Search for the cell housing the specified text and yield its [X, Y] center coordinate. 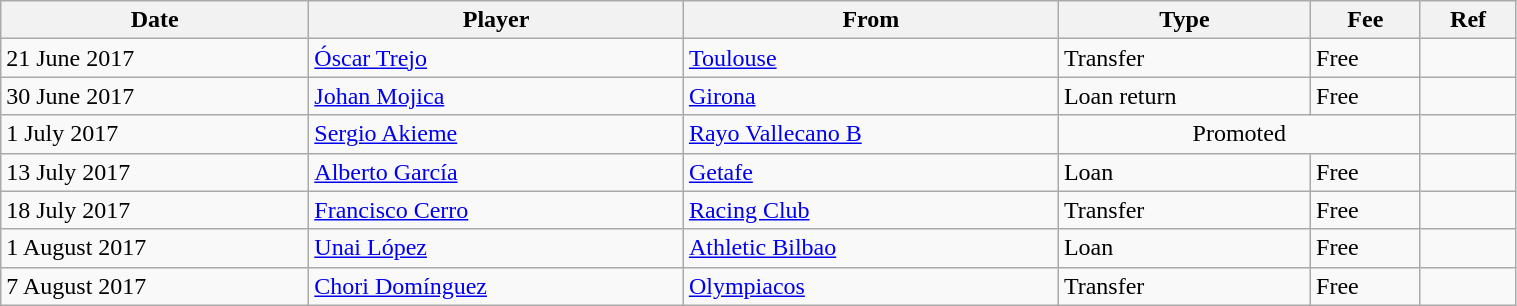
Promoted [1239, 134]
30 June 2017 [155, 96]
Loan return [1184, 96]
Player [496, 20]
Athletic Bilbao [870, 248]
Fee [1366, 20]
Unai López [496, 248]
18 July 2017 [155, 210]
7 August 2017 [155, 286]
Sergio Akieme [496, 134]
Toulouse [870, 58]
Type [1184, 20]
21 June 2017 [155, 58]
Racing Club [870, 210]
Getafe [870, 172]
Alberto García [496, 172]
1 July 2017 [155, 134]
Óscar Trejo [496, 58]
Girona [870, 96]
Francisco Cerro [496, 210]
Chori Domínguez [496, 286]
From [870, 20]
Ref [1468, 20]
Olympiacos [870, 286]
1 August 2017 [155, 248]
Rayo Vallecano B [870, 134]
Johan Mojica [496, 96]
13 July 2017 [155, 172]
Date [155, 20]
